Scan for the cell matching the given text and deliver its (x, y) coordinate at center. 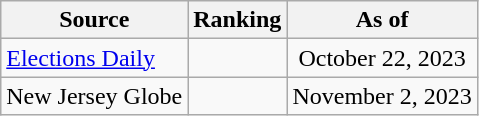
New Jersey Globe (94, 96)
Source (94, 20)
October 22, 2023 (382, 58)
Ranking (238, 20)
Elections Daily (94, 58)
As of (382, 20)
November 2, 2023 (382, 96)
